From the cell containing the given text, extract its center point as (x, y) coordinate. 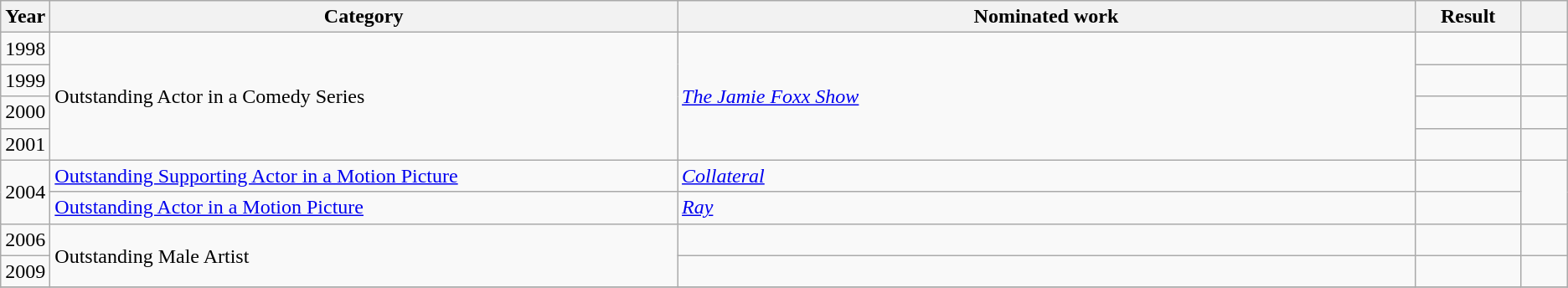
Outstanding Supporting Actor in a Motion Picture (364, 176)
Result (1467, 17)
2009 (25, 271)
2006 (25, 239)
Ray (1047, 208)
Outstanding Actor in a Motion Picture (364, 208)
Outstanding Actor in a Comedy Series (364, 96)
2001 (25, 144)
2004 (25, 192)
Year (25, 17)
Nominated work (1047, 17)
Category (364, 17)
Collateral (1047, 176)
Outstanding Male Artist (364, 255)
2000 (25, 112)
1999 (25, 80)
The Jamie Foxx Show (1047, 96)
1998 (25, 49)
